From the cell containing the given text, extract its center point as [X, Y] coordinate. 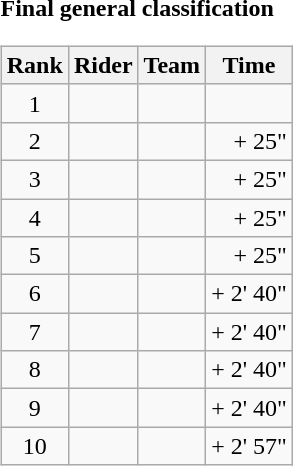
Time [250, 65]
3 [34, 179]
4 [34, 217]
5 [34, 256]
2 [34, 141]
10 [34, 446]
8 [34, 370]
1 [34, 103]
Rider [103, 65]
Team [172, 65]
7 [34, 332]
9 [34, 408]
+ 2' 57" [250, 446]
Rank [34, 65]
6 [34, 294]
